Detect which cell encompasses the target text, then output its (x, y) center coordinate. 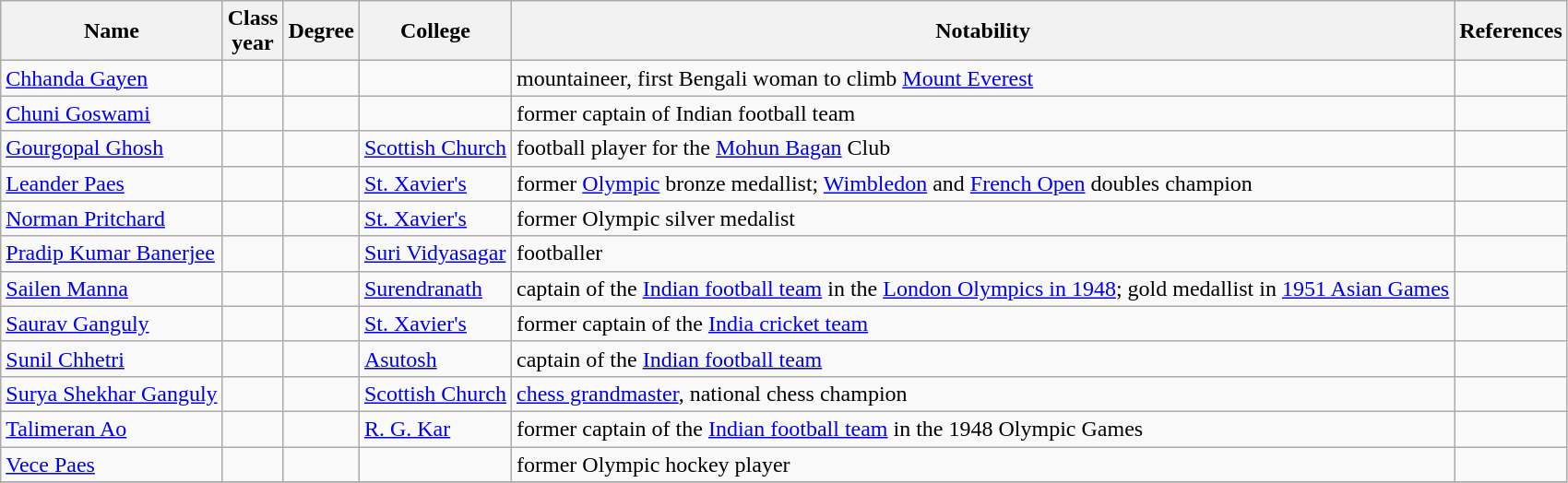
former Olympic bronze medallist; Wimbledon and French Open doubles champion (982, 183)
Norman Pritchard (112, 218)
mountaineer, first Bengali woman to climb Mount Everest (982, 78)
Surendranath (435, 289)
former Olympic hockey player (982, 464)
Pradip Kumar Banerjee (112, 253)
References (1511, 31)
captain of the Indian football team in the London Olympics in 1948; gold medallist in 1951 Asian Games (982, 289)
Surya Shekhar Ganguly (112, 394)
Chhanda Gayen (112, 78)
former captain of the Indian football team in the 1948 Olympic Games (982, 429)
former captain of Indian football team (982, 113)
Suri Vidyasagar (435, 253)
Vece Paes (112, 464)
former captain of the India cricket team (982, 324)
Leander Paes (112, 183)
Chuni Goswami (112, 113)
Degree (321, 31)
former Olympic silver medalist (982, 218)
Sunil Chhetri (112, 359)
Notability (982, 31)
Sailen Manna (112, 289)
captain of the Indian football team (982, 359)
R. G. Kar (435, 429)
Name (112, 31)
College (435, 31)
Gourgopal Ghosh (112, 148)
chess grandmaster, national chess champion (982, 394)
footballer (982, 253)
Saurav Ganguly (112, 324)
Asutosh (435, 359)
football player for the Mohun Bagan Club (982, 148)
Classyear (253, 31)
Talimeran Ao (112, 429)
